Capture the cell that displays the provided text and extract its [X, Y] central coordinate. 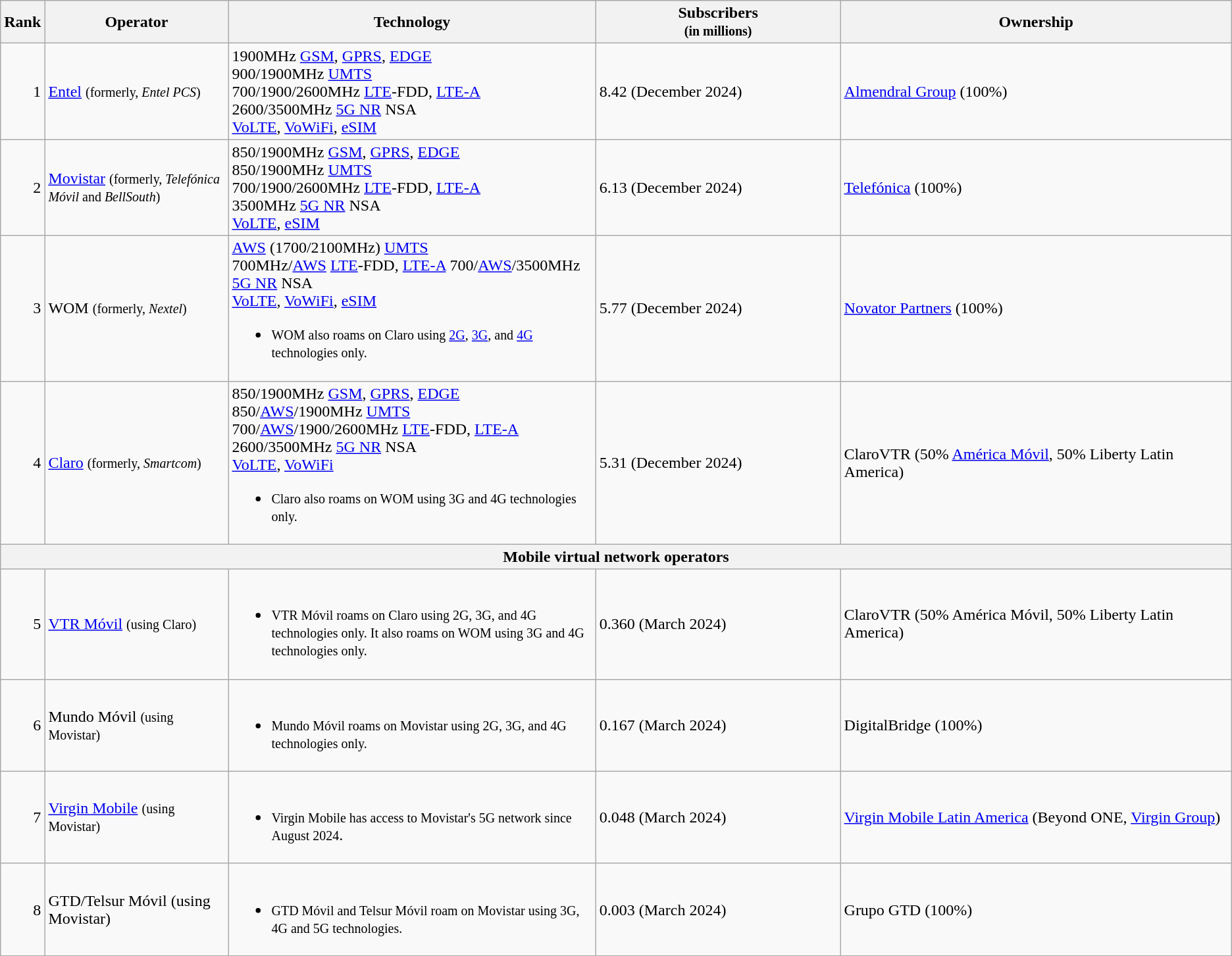
4 [22, 463]
Mundo Móvil (using Movistar) [137, 725]
Mobile virtual network operators [616, 557]
WOM (formerly, Nextel) [137, 308]
850/1900MHz GSM, GPRS, EDGE850/1900MHz UMTS700/1900/2600MHz LTE-FDD, LTE-A3500MHz 5G NR NSAVoLTE, eSIM [412, 188]
Virgin Mobile Latin America (Beyond ONE, Virgin Group) [1036, 817]
Subscribers(in millions) [718, 22]
0.360 (March 2024) [718, 624]
5.77 (December 2024) [718, 308]
Movistar (formerly, Telefónica Móvil and BellSouth) [137, 188]
Telefónica (100%) [1036, 188]
Operator [137, 22]
VTR Móvil (using Claro) [137, 624]
8.42 (December 2024) [718, 91]
Virgin Mobile (using Movistar) [137, 817]
0.003 (March 2024) [718, 909]
Novator Partners (100%) [1036, 308]
6 [22, 725]
Mundo Móvil roams on Movistar using 2G, 3G, and 4G technologies only. [412, 725]
7 [22, 817]
Claro (formerly, Smartcom) [137, 463]
Entel (formerly, Entel PCS) [137, 91]
6.13 (December 2024) [718, 188]
1 [22, 91]
1900MHz GSM, GPRS, EDGE900/1900MHz UMTS700/1900/2600MHz LTE-FDD, LTE-A2600/3500MHz 5G NR NSAVoLTE, VoWiFi, eSIM [412, 91]
Virgin Mobile has access to Movistar's 5G network since August 2024. [412, 817]
5 [22, 624]
2 [22, 188]
0.167 (March 2024) [718, 725]
Technology [412, 22]
DigitalBridge (100%) [1036, 725]
GTD/Telsur Móvil (using Movistar) [137, 909]
0.048 (March 2024) [718, 817]
8 [22, 909]
Rank [22, 22]
Ownership [1036, 22]
Almendral Group (100%) [1036, 91]
VTR Móvil roams on Claro using 2G, 3G, and 4G technologies only. It also roams on WOM using 3G and 4G technologies only. [412, 624]
GTD Móvil and Telsur Móvil roam on Movistar using 3G, 4G and 5G technologies. [412, 909]
Grupo GTD (100%) [1036, 909]
3 [22, 308]
5.31 (December 2024) [718, 463]
